Return the [x, y] coordinate for the center point of the cell that contains the specified text.  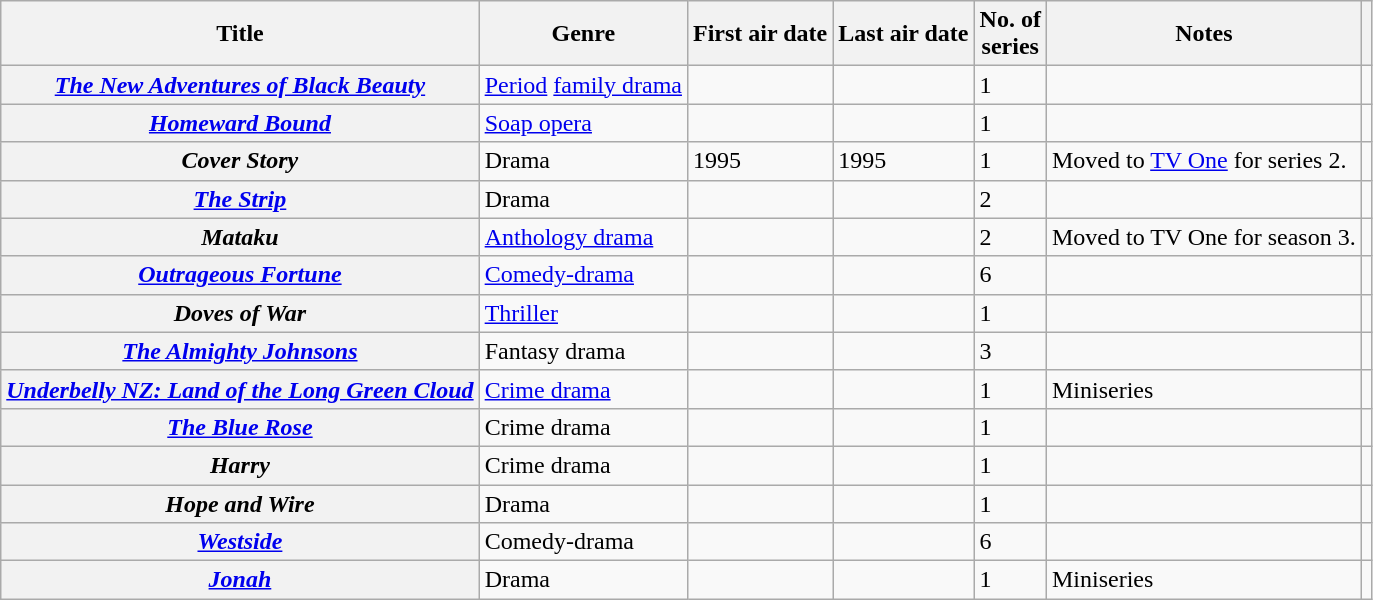
The Strip [240, 199]
Soap opera [583, 123]
Homeward Bound [240, 123]
Moved to TV One for season 3. [1204, 237]
Harry [240, 465]
First air date [760, 34]
3 [1010, 351]
Anthology drama [583, 237]
Title [240, 34]
The New Adventures of Black Beauty [240, 85]
The Blue Rose [240, 427]
Last air date [904, 34]
Fantasy drama [583, 351]
Doves of War [240, 313]
The Almighty Johnsons [240, 351]
Jonah [240, 580]
Underbelly NZ: Land of the Long Green Cloud [240, 389]
Moved to TV One for series 2. [1204, 161]
Genre [583, 34]
Period family drama [583, 85]
Thriller [583, 313]
Cover Story [240, 161]
Westside [240, 542]
Hope and Wire [240, 503]
Outrageous Fortune [240, 275]
Notes [1204, 34]
No. ofseries [1010, 34]
Mataku [240, 237]
